Pinpoint the cell where the given text exists, returning its (x, y) midpoint coordinate. 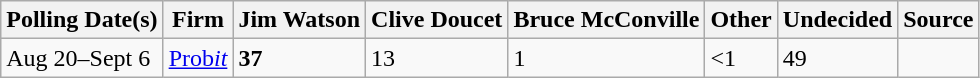
49 (837, 58)
Firm (198, 20)
Clive Doucet (437, 20)
Aug 20–Sept 6 (82, 58)
Undecided (837, 20)
1 (606, 58)
Bruce McConville (606, 20)
Other (741, 20)
Jim Watson (300, 20)
13 (437, 58)
<1 (741, 58)
Source (938, 20)
37 (300, 58)
Probit (198, 58)
Polling Date(s) (82, 20)
